Search for the cell housing the specified text and yield its (x, y) center coordinate. 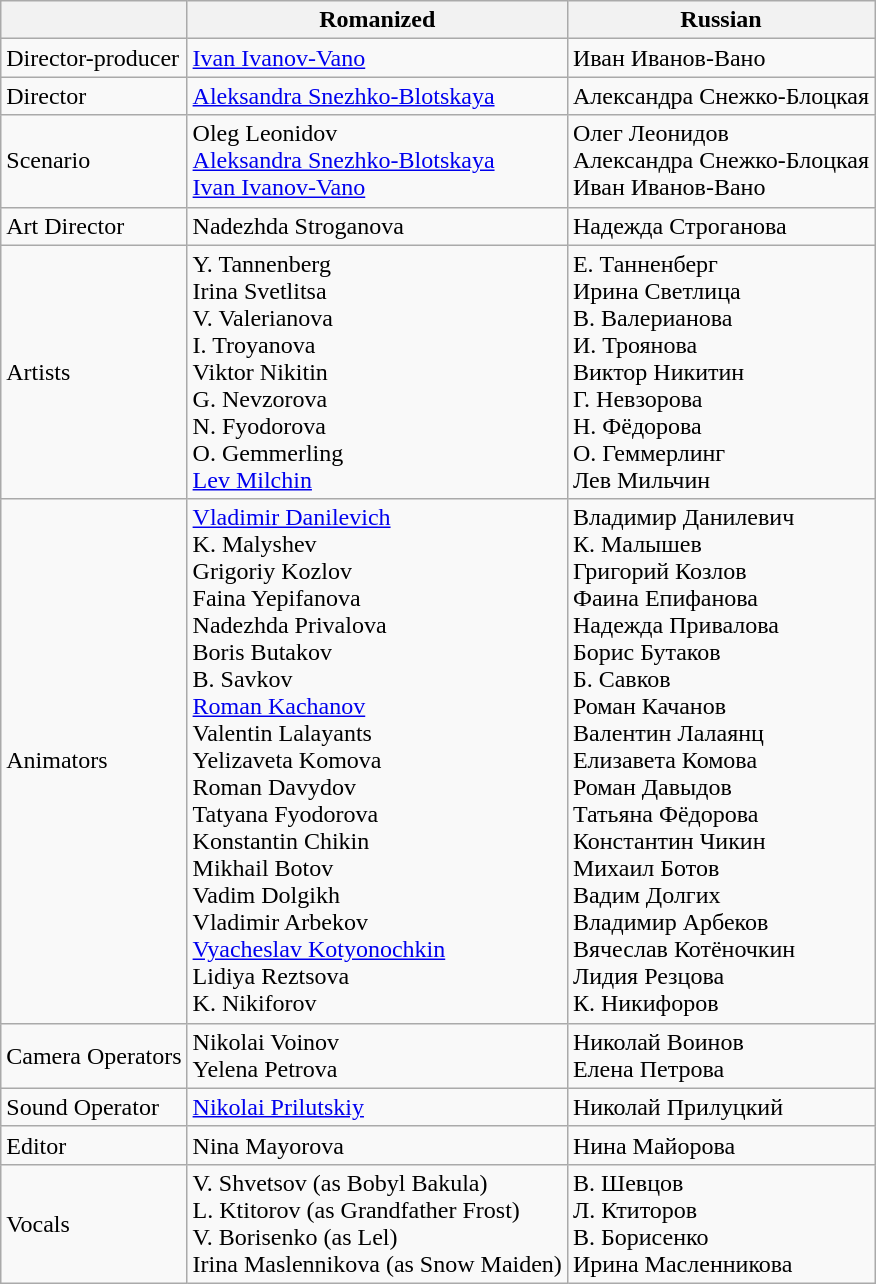
V. Shvetsov (as Bobyl Bakula)L. Ktitorov (as Grandfather Frost)V. Borisenko (as Lel)Irina Maslennikova (as Snow Maiden) (377, 1224)
Ivan Ivanov-Vano (377, 58)
Artists (94, 372)
Animators (94, 761)
Sound Operator (94, 1107)
Oleg LeonidovAleksandra Snezhko-BlotskayaIvan Ivanov-Vano (377, 161)
Director (94, 96)
Нина Майорова (720, 1145)
Nadezhda Stroganova (377, 226)
Scenario (94, 161)
В. ШевцовЛ. КтиторовВ. БорисенкоИрина Масленникова (720, 1224)
Иван Иванов-Вано (720, 58)
Y. TannenbergIrina SvetlitsaV. ValerianovaI. TroyanovaViktor NikitinG. NevzorovaN. FyodorovaO. GemmerlingLev Milchin (377, 372)
Vocals (94, 1224)
Romanized (377, 20)
Nina Mayorova (377, 1145)
Aleksandra Snezhko-Blotskaya (377, 96)
Надежда Строганова (720, 226)
Camera Operators (94, 1056)
Е. ТанненбергИрина СветлицаВ. ВалериановаИ. ТрояноваВиктор НикитинГ. НевзороваН. ФёдороваО. ГеммерлингЛев Мильчин (720, 372)
Art Director (94, 226)
Николай Прилуцкий (720, 1107)
Russian (720, 20)
Николай ВоиновЕлена Петрова (720, 1056)
Director-producer (94, 58)
Александра Снежко-Блоцкая (720, 96)
Nikolai Prilutskiy (377, 1107)
Nikolai VoinovYelena Petrova (377, 1056)
Олег ЛеонидовАлександра Снежко-БлоцкаяИван Иванов-Вано (720, 161)
Editor (94, 1145)
